Pinpoint the cell where the given text exists, returning its [x, y] midpoint coordinate. 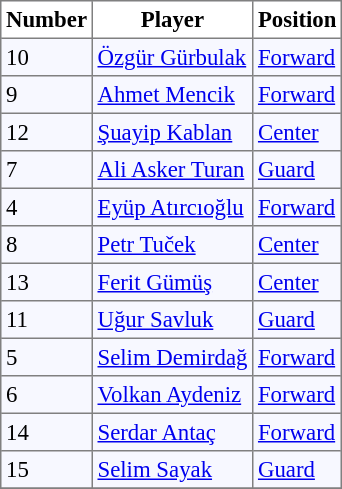
11 [47, 320]
10 [47, 57]
Ferit Gümüş [172, 282]
Uğur Savluk [172, 320]
4 [47, 207]
Şuayip Kablan [172, 132]
Number [47, 20]
Ahmet Mencik [172, 95]
Selim Sayak [172, 470]
Petr Tuček [172, 245]
8 [47, 245]
15 [47, 470]
Eyüp Atırcıoğlu [172, 207]
Serdar Antaç [172, 432]
14 [47, 432]
7 [47, 170]
6 [47, 395]
13 [47, 282]
9 [47, 95]
5 [47, 357]
Ali Asker Turan [172, 170]
Volkan Aydeniz [172, 395]
Position [298, 20]
Selim Demirdağ [172, 357]
Özgür Gürbulak [172, 57]
Player [172, 20]
12 [47, 132]
